Identify which cell holds the provided text, then report its (X, Y) central coordinate. 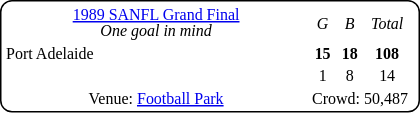
Crowd: 50,487 (360, 98)
18 (350, 54)
14 (388, 76)
Venue: Football Park (156, 98)
1989 SANFL Grand FinalOne goal in mind (156, 22)
Port Adelaide (156, 54)
1 (323, 76)
Total (388, 22)
B (350, 22)
15 (323, 54)
8 (350, 76)
108 (388, 54)
G (323, 22)
